From the cell containing the given text, extract its center point as (X, Y) coordinate. 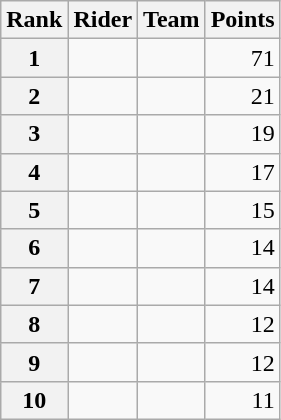
10 (34, 400)
21 (242, 96)
Rider (103, 20)
15 (242, 210)
2 (34, 96)
17 (242, 172)
4 (34, 172)
71 (242, 58)
1 (34, 58)
5 (34, 210)
11 (242, 400)
7 (34, 286)
8 (34, 324)
9 (34, 362)
Points (242, 20)
Team (172, 20)
19 (242, 134)
3 (34, 134)
6 (34, 248)
Rank (34, 20)
